Locate the cell with the specified text and output its [X, Y] center coordinate. 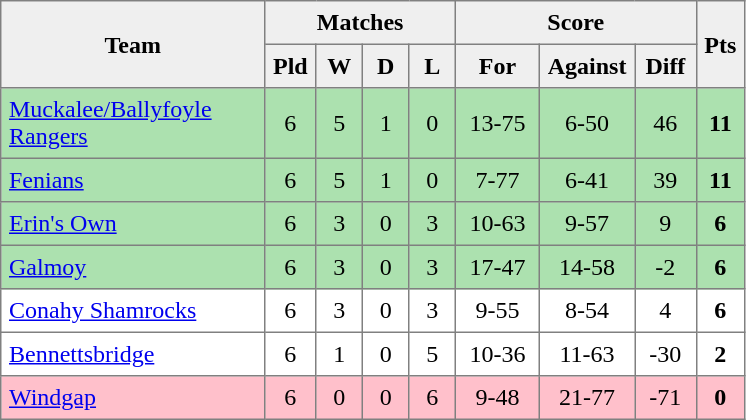
9-55 [497, 311]
Diff [666, 66]
Bennettsbridge [133, 354]
6-50 [586, 123]
Against [586, 66]
Galmoy [133, 267]
L [432, 66]
Score [576, 23]
-71 [666, 398]
-30 [666, 354]
11-63 [586, 354]
7-77 [497, 180]
For [497, 66]
Pts [720, 44]
4 [666, 311]
21-77 [586, 398]
6-41 [586, 180]
9-48 [497, 398]
Fenians [133, 180]
Erin's Own [133, 224]
D [385, 66]
39 [666, 180]
W [339, 66]
10-63 [497, 224]
9 [666, 224]
13-75 [497, 123]
Team [133, 44]
-2 [666, 267]
Muckalee/Ballyfoyle Rangers [133, 123]
17-47 [497, 267]
10-36 [497, 354]
8-54 [586, 311]
46 [666, 123]
Conahy Shamrocks [133, 311]
14-58 [586, 267]
Pld [290, 66]
Matches [360, 23]
2 [720, 354]
Windgap [133, 398]
9-57 [586, 224]
